Identify which cell holds the provided text, then report its [x, y] central coordinate. 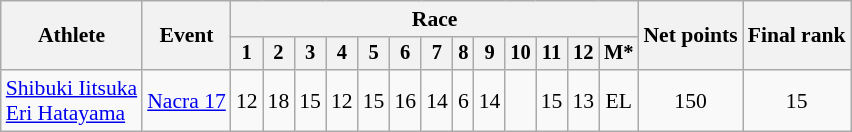
4 [342, 54]
Final rank [797, 36]
M* [618, 54]
2 [279, 54]
Athlete [72, 36]
10 [520, 54]
Event [186, 36]
Shibuki IitsukaEri Hatayama [72, 100]
1 [247, 54]
11 [552, 54]
8 [464, 54]
Net points [690, 36]
Race [435, 19]
7 [437, 54]
9 [490, 54]
16 [405, 100]
13 [583, 100]
EL [618, 100]
18 [279, 100]
150 [690, 100]
3 [310, 54]
5 [374, 54]
Nacra 17 [186, 100]
